Return (x, y) of the center of cell containing provided text 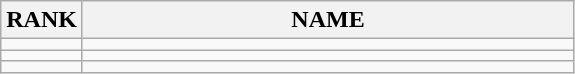
NAME (328, 20)
RANK (42, 20)
